Scan for the cell matching the given text and deliver its (X, Y) coordinate at center. 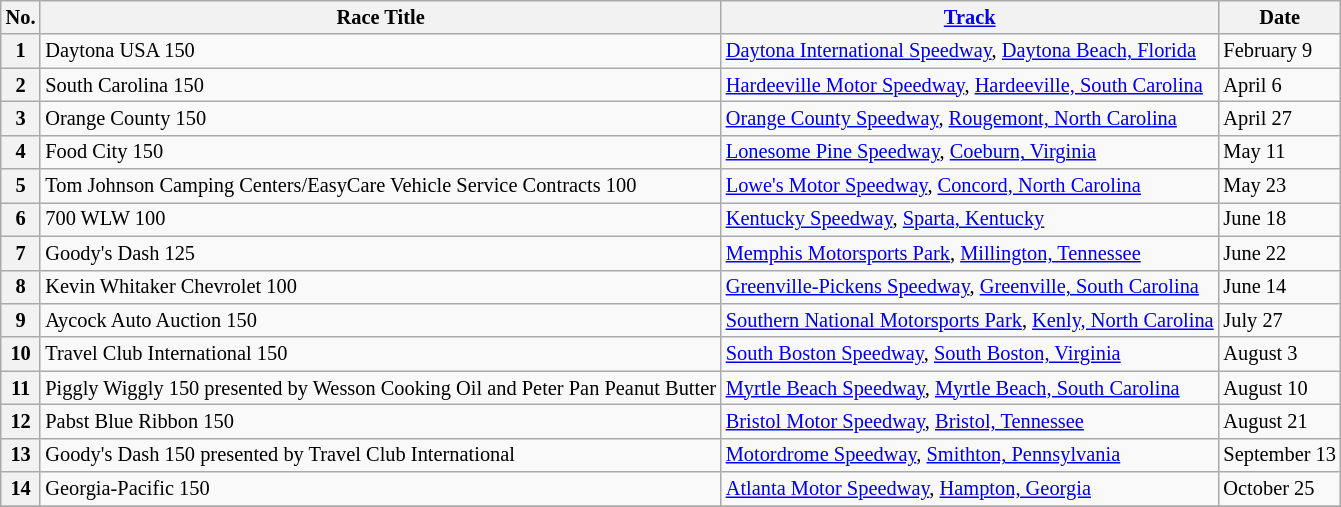
May 11 (1279, 152)
June 22 (1279, 253)
August 3 (1279, 354)
8 (21, 287)
June 14 (1279, 287)
1 (21, 51)
South Boston Speedway, South Boston, Virginia (970, 354)
4 (21, 152)
Tom Johnson Camping Centers/EasyCare Vehicle Service Contracts 100 (380, 186)
April 6 (1279, 85)
Piggly Wiggly 150 presented by Wesson Cooking Oil and Peter Pan Peanut Butter (380, 388)
October 25 (1279, 489)
May 23 (1279, 186)
Goody's Dash 150 presented by Travel Club International (380, 455)
Pabst Blue Ribbon 150 (380, 421)
11 (21, 388)
Food City 150 (380, 152)
Lonesome Pine Speedway, Coeburn, Virginia (970, 152)
Hardeeville Motor Speedway, Hardeeville, South Carolina (970, 85)
700 WLW 100 (380, 219)
Lowe's Motor Speedway, Concord, North Carolina (970, 186)
Daytona USA 150 (380, 51)
August 10 (1279, 388)
12 (21, 421)
Greenville-Pickens Speedway, Greenville, South Carolina (970, 287)
2 (21, 85)
July 27 (1279, 320)
September 13 (1279, 455)
Race Title (380, 17)
Daytona International Speedway, Daytona Beach, Florida (970, 51)
No. (21, 17)
Aycock Auto Auction 150 (380, 320)
Myrtle Beach Speedway, Myrtle Beach, South Carolina (970, 388)
6 (21, 219)
Bristol Motor Speedway, Bristol, Tennessee (970, 421)
Kentucky Speedway, Sparta, Kentucky (970, 219)
Georgia-Pacific 150 (380, 489)
Orange County 150 (380, 118)
13 (21, 455)
August 21 (1279, 421)
5 (21, 186)
South Carolina 150 (380, 85)
7 (21, 253)
Motordrome Speedway, Smithton, Pennsylvania (970, 455)
Atlanta Motor Speedway, Hampton, Georgia (970, 489)
Track (970, 17)
Goody's Dash 125 (380, 253)
3 (21, 118)
Date (1279, 17)
Travel Club International 150 (380, 354)
14 (21, 489)
10 (21, 354)
June 18 (1279, 219)
9 (21, 320)
Southern National Motorsports Park, Kenly, North Carolina (970, 320)
Kevin Whitaker Chevrolet 100 (380, 287)
April 27 (1279, 118)
February 9 (1279, 51)
Memphis Motorsports Park, Millington, Tennessee (970, 253)
Orange County Speedway, Rougemont, North Carolina (970, 118)
